Scan for the cell matching the given text and deliver its [x, y] coordinate at center. 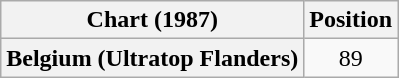
Chart (1987) [152, 20]
89 [351, 58]
Belgium (Ultratop Flanders) [152, 58]
Position [351, 20]
